Scan for the cell matching the given text and deliver its (X, Y) coordinate at center. 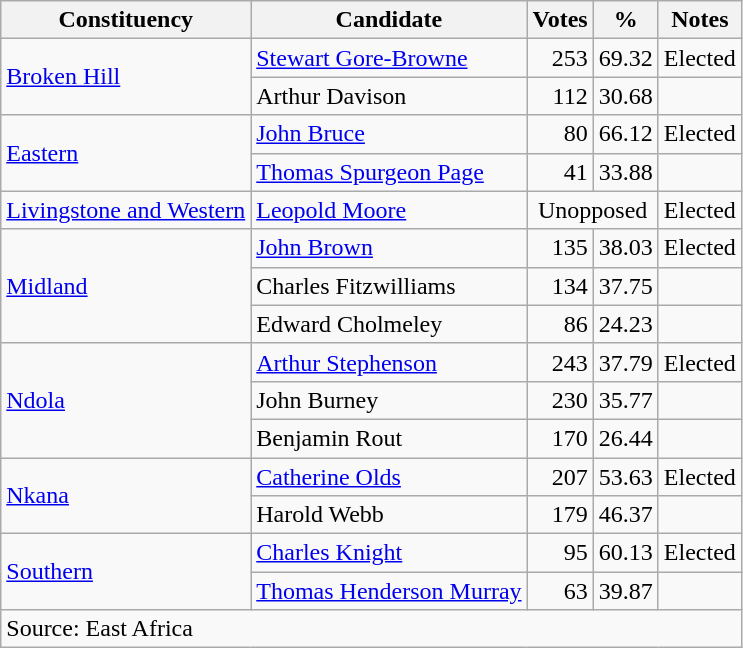
Edward Cholmeley (389, 324)
63 (560, 591)
Stewart Gore-Browne (389, 58)
Constituency (126, 20)
Source: East Africa (372, 629)
Ndola (126, 400)
80 (560, 134)
John Burney (389, 400)
170 (560, 438)
Catherine Olds (389, 477)
Arthur Stephenson (389, 362)
69.32 (626, 58)
Benjamin Rout (389, 438)
53.63 (626, 477)
230 (560, 400)
253 (560, 58)
Notes (700, 20)
Livingstone and Western (126, 210)
Arthur Davison (389, 96)
135 (560, 248)
Votes (560, 20)
35.77 (626, 400)
% (626, 20)
Candidate (389, 20)
60.13 (626, 553)
30.68 (626, 96)
John Brown (389, 248)
37.79 (626, 362)
Eastern (126, 153)
112 (560, 96)
26.44 (626, 438)
46.37 (626, 515)
66.12 (626, 134)
Broken Hill (126, 77)
Southern (126, 572)
134 (560, 286)
Leopold Moore (389, 210)
Midland (126, 286)
Charles Knight (389, 553)
243 (560, 362)
39.87 (626, 591)
Harold Webb (389, 515)
Unopposed (592, 210)
Thomas Spurgeon Page (389, 172)
Charles Fitzwilliams (389, 286)
Thomas Henderson Murray (389, 591)
John Bruce (389, 134)
95 (560, 553)
24.23 (626, 324)
33.88 (626, 172)
37.75 (626, 286)
86 (560, 324)
38.03 (626, 248)
41 (560, 172)
Nkana (126, 496)
179 (560, 515)
207 (560, 477)
